Provide the (X, Y) coordinate of the cell's center where the given text is located.  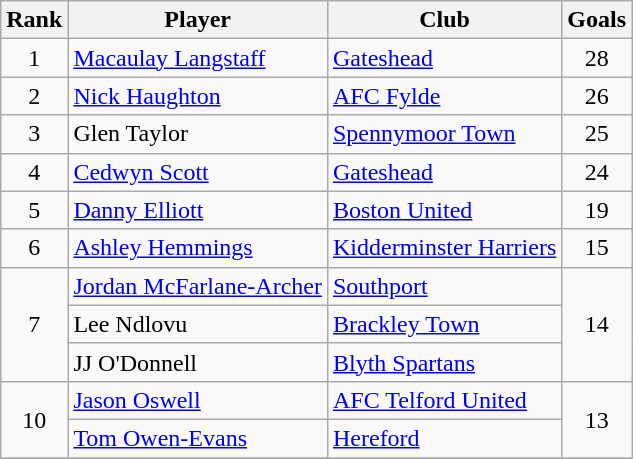
Southport (444, 286)
25 (597, 134)
10 (34, 419)
6 (34, 248)
AFC Fylde (444, 96)
Cedwyn Scott (198, 172)
26 (597, 96)
5 (34, 210)
JJ O'Donnell (198, 362)
Glen Taylor (198, 134)
1 (34, 58)
2 (34, 96)
Jason Oswell (198, 400)
Danny Elliott (198, 210)
Rank (34, 20)
19 (597, 210)
Macaulay Langstaff (198, 58)
Jordan McFarlane-Archer (198, 286)
24 (597, 172)
14 (597, 324)
Goals (597, 20)
4 (34, 172)
13 (597, 419)
Club (444, 20)
Spennymoor Town (444, 134)
Kidderminster Harriers (444, 248)
7 (34, 324)
3 (34, 134)
Hereford (444, 438)
28 (597, 58)
Ashley Hemmings (198, 248)
15 (597, 248)
Brackley Town (444, 324)
Player (198, 20)
Blyth Spartans (444, 362)
Lee Ndlovu (198, 324)
Tom Owen-Evans (198, 438)
AFC Telford United (444, 400)
Boston United (444, 210)
Nick Haughton (198, 96)
